Output the (X, Y) coordinate of the center of the cell containing the given text.  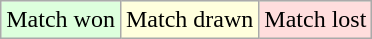
Match won (61, 20)
Match lost (316, 20)
Match drawn (189, 20)
